Detect which cell encompasses the target text, then output its (x, y) center coordinate. 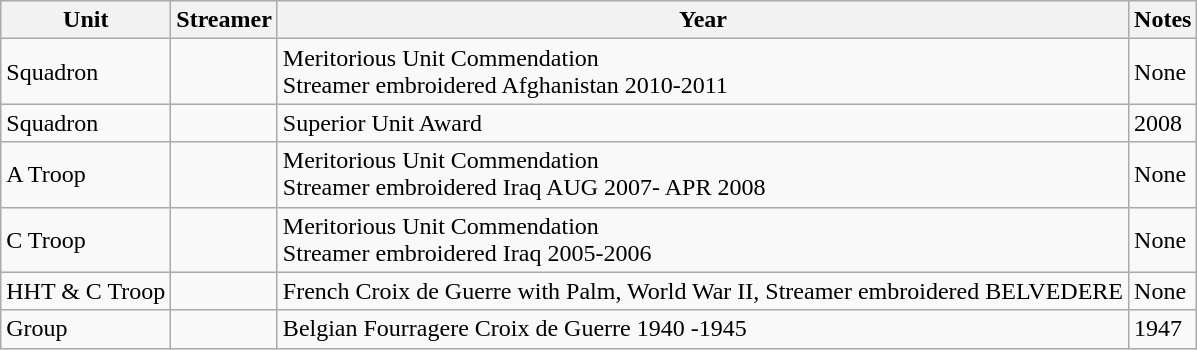
Unit (86, 20)
Belgian Fourragere Croix de Guerre 1940 -1945 (702, 329)
Group (86, 329)
French Croix de Guerre with Palm, World War II, Streamer embroidered BELVEDERE (702, 291)
Meritorious Unit Commendation Streamer embroidered Afghanistan 2010-2011 (702, 72)
Meritorious Unit Commendation Streamer embroidered Iraq AUG 2007- APR 2008 (702, 174)
Notes (1163, 20)
HHT & C Troop (86, 291)
Superior Unit Award (702, 123)
Year (702, 20)
A Troop (86, 174)
C Troop (86, 240)
2008 (1163, 123)
Streamer (224, 20)
Meritorious Unit Commendation Streamer embroidered Iraq 2005-2006 (702, 240)
1947 (1163, 329)
